For the text-containing cell, return its midpoint in (x, y) coordinate format. 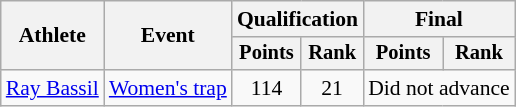
Women's trap (168, 88)
114 (266, 88)
Athlete (52, 36)
Did not advance (439, 88)
Final (439, 19)
Event (168, 36)
Qualification (298, 19)
21 (332, 88)
Ray Bassil (52, 88)
